Search for the cell housing the specified text and yield its (X, Y) center coordinate. 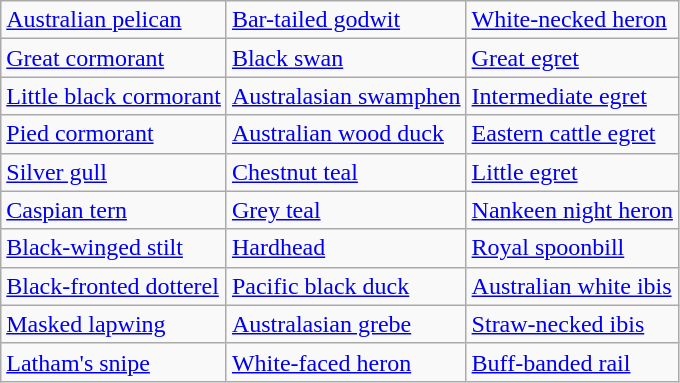
Black-winged stilt (114, 248)
Masked lapwing (114, 324)
Pacific black duck (346, 286)
Bar-tailed godwit (346, 20)
Black-fronted dotterel (114, 286)
Great egret (572, 58)
Royal spoonbill (572, 248)
Australian white ibis (572, 286)
Nankeen night heron (572, 210)
Pied cormorant (114, 134)
Hardhead (346, 248)
Buff-banded rail (572, 362)
Black swan (346, 58)
Silver gull (114, 172)
Caspian tern (114, 210)
Great cormorant (114, 58)
Eastern cattle egret (572, 134)
Latham's snipe (114, 362)
Grey teal (346, 210)
Chestnut teal (346, 172)
Australasian grebe (346, 324)
Little black cormorant (114, 96)
Intermediate egret (572, 96)
Australasian swamphen (346, 96)
Australian pelican (114, 20)
Straw-necked ibis (572, 324)
Australian wood duck (346, 134)
White-faced heron (346, 362)
Little egret (572, 172)
White-necked heron (572, 20)
